Pinpoint the cell where the given text exists, returning its (x, y) midpoint coordinate. 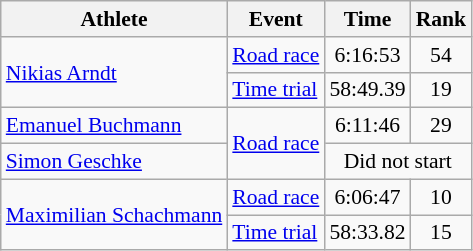
Emanuel Buchmann (114, 126)
58:33.82 (367, 233)
29 (442, 126)
15 (442, 233)
54 (442, 55)
6:11:46 (367, 126)
19 (442, 90)
Did not start (398, 162)
6:06:47 (367, 197)
Maximilian Schachmann (114, 214)
Simon Geschke (114, 162)
10 (442, 197)
Rank (442, 19)
58:49.39 (367, 90)
Event (276, 19)
Time (367, 19)
Nikias Arndt (114, 72)
6:16:53 (367, 55)
Athlete (114, 19)
